From the cell containing the given text, extract its center point as [x, y] coordinate. 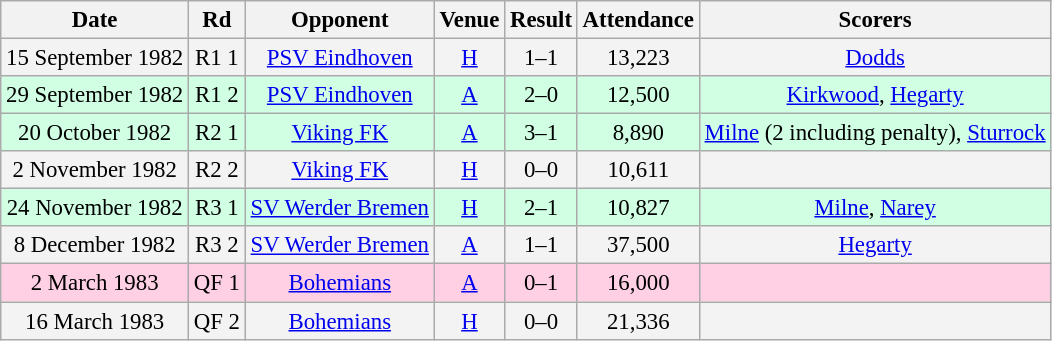
16 March 1983 [95, 321]
Date [95, 20]
3–1 [542, 133]
Scorers [875, 20]
10,827 [638, 208]
10,611 [638, 170]
37,500 [638, 245]
QF 1 [218, 283]
R1 1 [218, 58]
12,500 [638, 95]
Dodds [875, 58]
Kirkwood, Hegarty [875, 95]
Rd [218, 20]
Milne (2 including penalty), Sturrock [875, 133]
13,223 [638, 58]
R3 1 [218, 208]
Milne, Narey [875, 208]
R1 2 [218, 95]
8,890 [638, 133]
R3 2 [218, 245]
0–1 [542, 283]
Opponent [340, 20]
R2 1 [218, 133]
Hegarty [875, 245]
21,336 [638, 321]
Result [542, 20]
2–0 [542, 95]
QF 2 [218, 321]
Venue [470, 20]
24 November 1982 [95, 208]
8 December 1982 [95, 245]
Attendance [638, 20]
R2 2 [218, 170]
15 September 1982 [95, 58]
2 November 1982 [95, 170]
2–1 [542, 208]
29 September 1982 [95, 95]
2 March 1983 [95, 283]
16,000 [638, 283]
20 October 1982 [95, 133]
